From the cell containing the given text, extract its center point as (X, Y) coordinate. 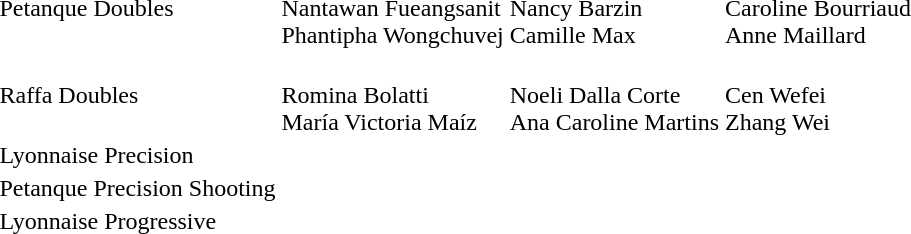
Noeli Dalla Corte Ana Caroline Martins (614, 95)
Romina Bolatti María Victoria Maíz (392, 95)
